Return the [x, y] coordinate for the center point of the cell that contains the specified text.  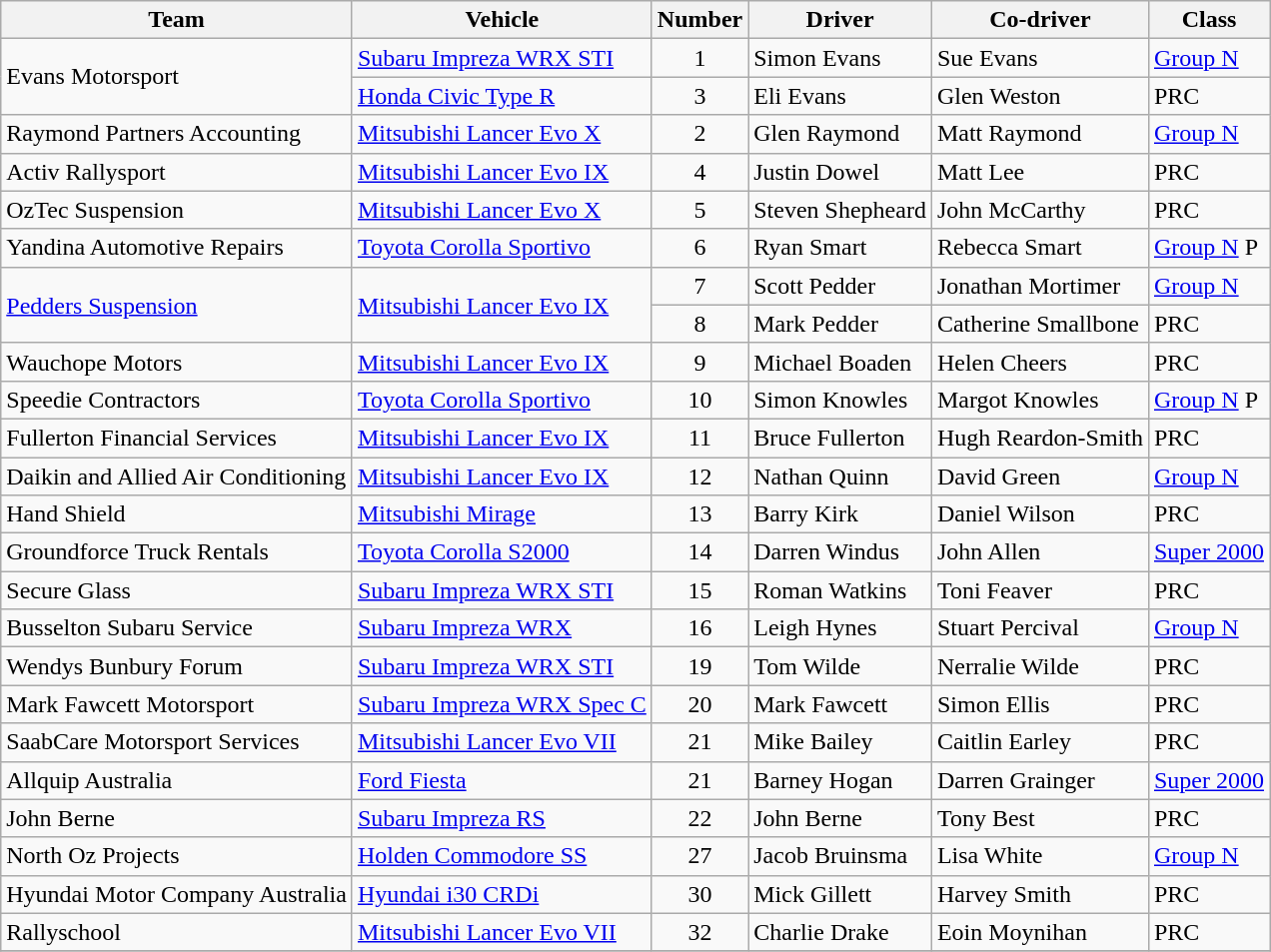
10 [699, 400]
Tony Best [1039, 818]
Subaru Impreza WRX [502, 628]
OzTec Suspension [177, 210]
Lisa White [1039, 856]
Allquip Australia [177, 780]
Margot Knowles [1039, 400]
Jonathan Mortimer [1039, 286]
Barry Kirk [840, 514]
Toni Feaver [1039, 590]
Eoin Moynihan [1039, 932]
20 [699, 704]
7 [699, 286]
Eli Evans [840, 96]
Pedders Suspension [177, 305]
Nerralie Wilde [1039, 666]
Co-driver [1039, 20]
Toyota Corolla S2000 [502, 552]
Roman Watkins [840, 590]
Honda Civic Type R [502, 96]
Fullerton Financial Services [177, 438]
16 [699, 628]
15 [699, 590]
Holden Commodore SS [502, 856]
Daniel Wilson [1039, 514]
5 [699, 210]
Yandina Automotive Repairs [177, 248]
John McCarthy [1039, 210]
North Oz Projects [177, 856]
Bruce Fullerton [840, 438]
9 [699, 362]
Matt Raymond [1039, 134]
11 [699, 438]
Mick Gillett [840, 894]
Rallyschool [177, 932]
Justin Dowel [840, 172]
Glen Weston [1039, 96]
19 [699, 666]
Nathan Quinn [840, 476]
Activ Rallysport [177, 172]
4 [699, 172]
Steven Shepheard [840, 210]
Ford Fiesta [502, 780]
Jacob Bruinsma [840, 856]
David Green [1039, 476]
13 [699, 514]
22 [699, 818]
2 [699, 134]
Tom Wilde [840, 666]
Secure Glass [177, 590]
Mark Fawcett Motorsport [177, 704]
3 [699, 96]
Harvey Smith [1039, 894]
Subaru Impreza WRX Spec C [502, 704]
Subaru Impreza RS [502, 818]
1 [699, 58]
Hugh Reardon-Smith [1039, 438]
6 [699, 248]
Caitlin Earley [1039, 742]
12 [699, 476]
14 [699, 552]
Michael Boaden [840, 362]
Stuart Percival [1039, 628]
Scott Pedder [840, 286]
Wauchope Motors [177, 362]
Catherine Smallbone [1039, 324]
30 [699, 894]
Daikin and Allied Air Conditioning [177, 476]
32 [699, 932]
Leigh Hynes [840, 628]
Hyundai i30 CRDi [502, 894]
Evans Motorsport [177, 77]
Wendys Bunbury Forum [177, 666]
Simon Ellis [1039, 704]
Simon Evans [840, 58]
Mark Fawcett [840, 704]
Raymond Partners Accounting [177, 134]
Barney Hogan [840, 780]
Class [1209, 20]
Hand Shield [177, 514]
Matt Lee [1039, 172]
8 [699, 324]
Ryan Smart [840, 248]
Glen Raymond [840, 134]
Busselton Subaru Service [177, 628]
Team [177, 20]
Darren Grainger [1039, 780]
Simon Knowles [840, 400]
27 [699, 856]
Number [699, 20]
Mike Bailey [840, 742]
Vehicle [502, 20]
Groundforce Truck Rentals [177, 552]
Mark Pedder [840, 324]
Mitsubishi Mirage [502, 514]
Driver [840, 20]
SaabCare Motorsport Services [177, 742]
Charlie Drake [840, 932]
Helen Cheers [1039, 362]
Hyundai Motor Company Australia [177, 894]
John Allen [1039, 552]
Rebecca Smart [1039, 248]
Sue Evans [1039, 58]
Speedie Contractors [177, 400]
Darren Windus [840, 552]
